Identify which cell holds the provided text, then report its (X, Y) central coordinate. 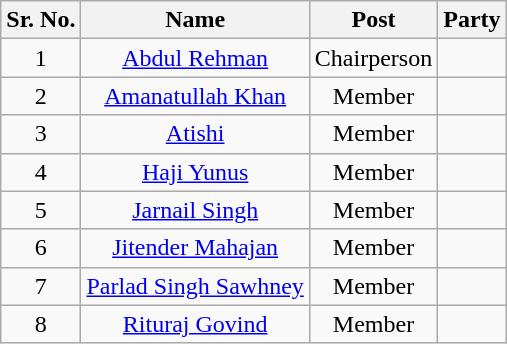
Abdul Rehman (195, 58)
Chairperson (373, 58)
1 (41, 58)
Party (472, 20)
6 (41, 248)
Sr. No. (41, 20)
4 (41, 172)
Amanatullah Khan (195, 96)
Rituraj Govind (195, 324)
Atishi (195, 134)
3 (41, 134)
5 (41, 210)
Post (373, 20)
Jarnail Singh (195, 210)
Jitender Mahajan (195, 248)
8 (41, 324)
7 (41, 286)
2 (41, 96)
Parlad Singh Sawhney (195, 286)
Haji Yunus (195, 172)
Name (195, 20)
